Pinpoint the cell where the given text exists, returning its [x, y] midpoint coordinate. 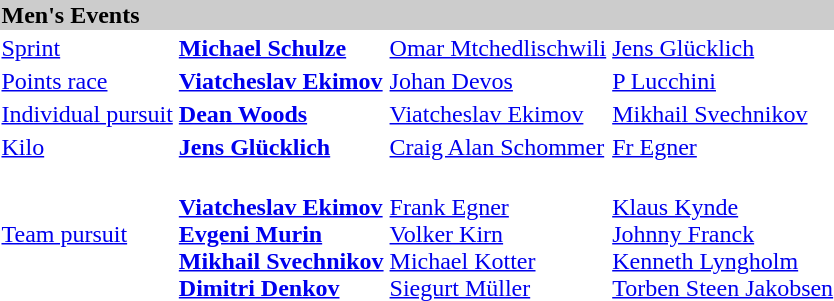
Jens Glücklich [281, 147]
Points race [87, 81]
Sprint [87, 48]
Individual pursuit [87, 114]
Michael Schulze [281, 48]
Dean Woods [281, 114]
Kilo [87, 147]
Craig Alan Schommer [498, 147]
Johan Devos [498, 81]
Omar Mtchedlischwili [498, 48]
